Find where the given text appears and provide that cell's center as (X, Y) coordinate. 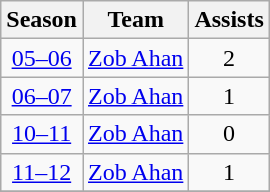
Team (135, 20)
0 (229, 134)
Assists (229, 20)
06–07 (42, 96)
2 (229, 58)
05–06 (42, 58)
Season (42, 20)
11–12 (42, 172)
10–11 (42, 134)
